Return the (X, Y) coordinate for the center point of the cell that contains the specified text.  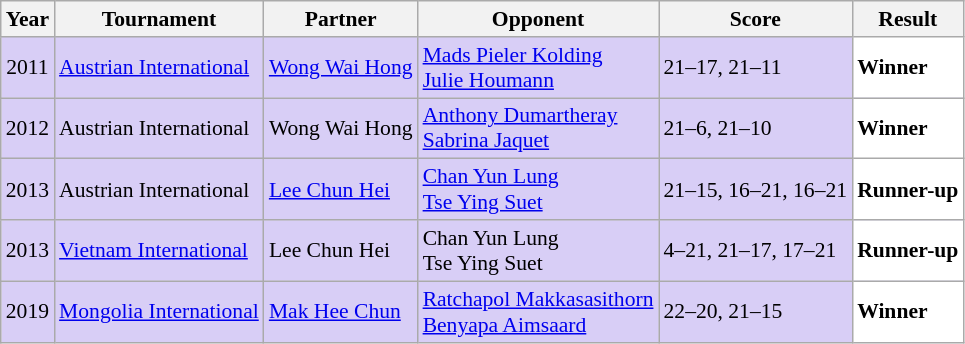
Mongolia International (159, 312)
Tournament (159, 19)
2012 (28, 128)
Ratchapol Makkasasithorn Benyapa Aimsaard (538, 312)
Opponent (538, 19)
4–21, 21–17, 17–21 (755, 250)
Year (28, 19)
21–6, 21–10 (755, 128)
2019 (28, 312)
2011 (28, 68)
22–20, 21–15 (755, 312)
Score (755, 19)
21–15, 16–21, 16–21 (755, 190)
Partner (341, 19)
Result (908, 19)
Vietnam International (159, 250)
21–17, 21–11 (755, 68)
Mak Hee Chun (341, 312)
Mads Pieler Kolding Julie Houmann (538, 68)
Anthony Dumartheray Sabrina Jaquet (538, 128)
